Pinpoint the cell where the given text exists, returning its (x, y) midpoint coordinate. 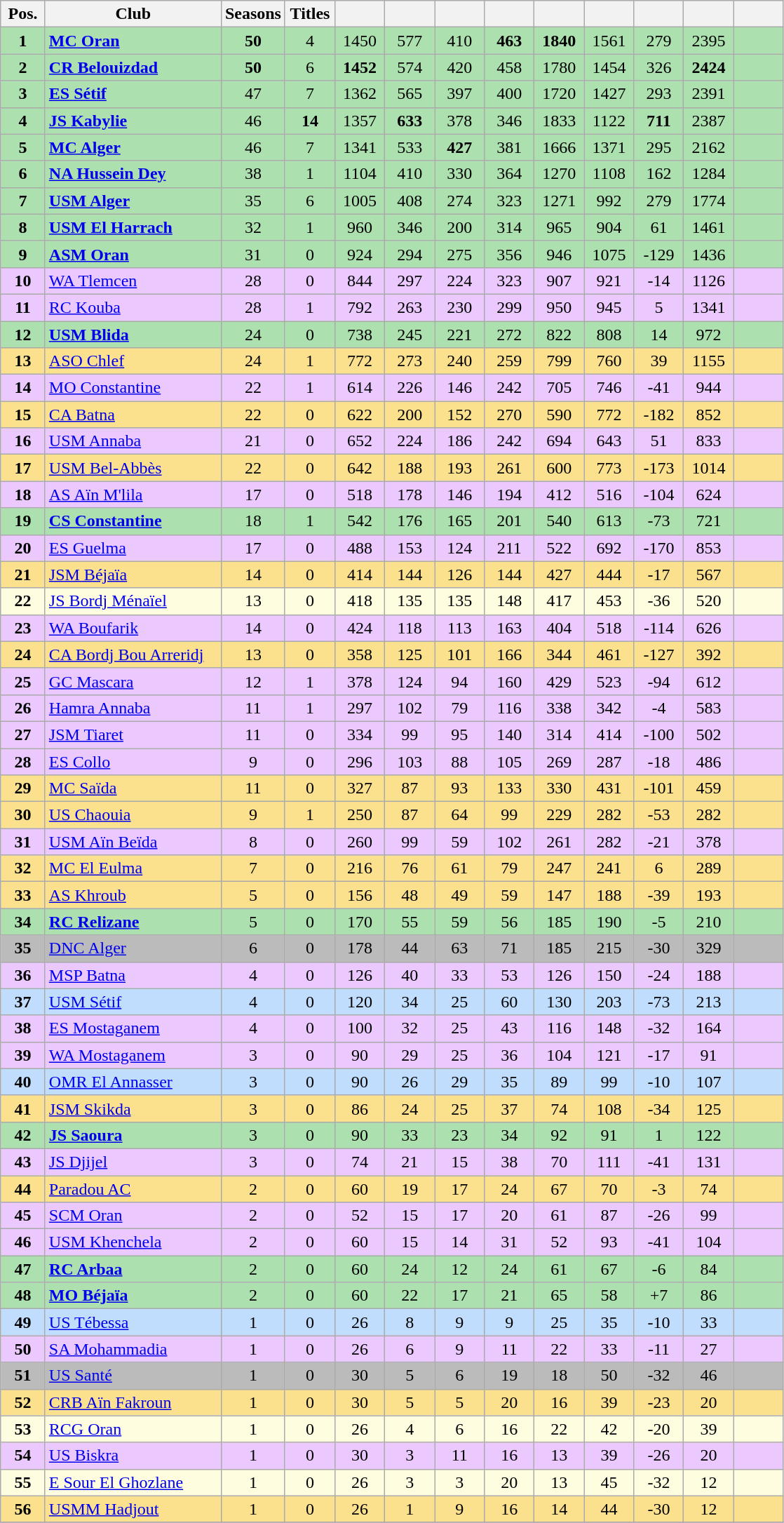
344 (560, 655)
89 (560, 1082)
201 (509, 521)
577 (410, 41)
458 (509, 67)
293 (659, 94)
245 (410, 335)
USM El Harrach (133, 227)
ASM Oran (133, 254)
163 (509, 628)
-129 (659, 254)
USMM Hadjout (133, 1509)
289 (708, 868)
412 (560, 495)
334 (360, 734)
111 (609, 1162)
-36 (659, 601)
103 (410, 761)
1126 (708, 281)
213 (708, 1002)
1427 (609, 94)
852 (708, 415)
JSM Béjaïa (133, 575)
418 (360, 601)
1780 (560, 67)
1271 (560, 201)
-127 (659, 655)
SA Mohammadia (133, 1349)
-14 (659, 281)
263 (410, 307)
118 (410, 628)
1436 (708, 254)
76 (410, 868)
194 (509, 495)
274 (460, 201)
486 (708, 761)
1450 (360, 41)
AS Khroub (133, 895)
215 (609, 948)
WA Boufarik (133, 628)
130 (560, 1002)
CR Belouizdad (133, 67)
107 (708, 1082)
461 (609, 655)
567 (708, 575)
1833 (560, 121)
JS Bordj Ménaïel (133, 601)
721 (708, 521)
-39 (659, 895)
327 (360, 789)
120 (360, 1002)
2162 (708, 147)
-23 (659, 1402)
2391 (708, 94)
-182 (659, 415)
853 (708, 548)
773 (609, 468)
122 (708, 1135)
JS Saoura (133, 1135)
CRB Aïn Fakroun (133, 1402)
RC Kouba (133, 307)
356 (509, 254)
54 (23, 1456)
147 (560, 895)
516 (609, 495)
463 (509, 41)
MC Oran (133, 41)
381 (509, 147)
-173 (659, 468)
502 (708, 734)
643 (609, 441)
131 (708, 1162)
170 (360, 922)
612 (708, 681)
USM Bel-Abbès (133, 468)
459 (708, 789)
203 (609, 1002)
431 (609, 789)
JSM Tiaret (133, 734)
WA Tlemcen (133, 281)
Seasons (252, 14)
453 (609, 601)
ES Sétif (133, 94)
270 (509, 415)
140 (509, 734)
CS Constantine (133, 521)
329 (708, 948)
211 (509, 548)
USM Aïn Beïda (133, 842)
-18 (659, 761)
AS Aïn M'lila (133, 495)
MC Saïda (133, 789)
88 (460, 761)
338 (560, 708)
RC Arbaa (133, 1269)
DNC Alger (133, 948)
1270 (560, 174)
153 (410, 548)
694 (560, 441)
84 (708, 1269)
273 (410, 361)
-34 (659, 1108)
NA Hussein Dey (133, 174)
OMR El Annasser (133, 1082)
1840 (560, 41)
946 (560, 254)
ES Collo (133, 761)
-104 (659, 495)
65 (560, 1296)
1774 (708, 201)
1720 (560, 94)
1155 (708, 361)
613 (609, 521)
624 (708, 495)
364 (509, 174)
540 (560, 521)
USM Alger (133, 201)
574 (410, 67)
2424 (708, 67)
705 (560, 388)
121 (609, 1055)
Paradou AC (133, 1189)
711 (659, 121)
1666 (560, 147)
1452 (360, 67)
622 (360, 415)
738 (360, 335)
1284 (708, 174)
240 (460, 361)
100 (360, 1028)
Hamra Annaba (133, 708)
GC Mascara (133, 681)
844 (360, 281)
MC El Eulma (133, 868)
1362 (360, 94)
USM Annaba (133, 441)
94 (460, 681)
JS Kabylie (133, 121)
64 (460, 815)
E Sour El Ghozlane (133, 1482)
MSP Batna (133, 975)
259 (509, 361)
MO Béjaïa (133, 1296)
600 (560, 468)
164 (708, 1028)
260 (360, 842)
1104 (360, 174)
210 (708, 922)
1454 (609, 67)
JS Djijel (133, 1162)
ASO Chlef (133, 361)
614 (360, 388)
SCM Oran (133, 1216)
904 (609, 227)
162 (659, 174)
272 (509, 335)
+7 (659, 1296)
792 (360, 307)
1108 (609, 174)
420 (460, 67)
295 (659, 147)
US Santé (133, 1376)
USM Sétif (133, 1002)
299 (509, 307)
95 (460, 734)
972 (708, 335)
113 (460, 628)
247 (560, 868)
-4 (659, 708)
105 (509, 761)
400 (509, 94)
MO Constantine (133, 388)
CA Batna (133, 415)
652 (360, 441)
1371 (609, 147)
229 (560, 815)
92 (560, 1135)
799 (560, 361)
1122 (609, 121)
833 (708, 441)
63 (460, 948)
408 (410, 201)
358 (360, 655)
-11 (659, 1349)
-24 (659, 975)
522 (560, 548)
1461 (708, 227)
444 (609, 575)
10 (23, 281)
533 (410, 147)
583 (708, 708)
241 (609, 868)
-94 (659, 681)
924 (360, 254)
392 (708, 655)
397 (460, 94)
945 (609, 307)
250 (360, 815)
808 (609, 335)
565 (410, 94)
296 (360, 761)
152 (460, 415)
-100 (659, 734)
US Chaouia (133, 815)
520 (708, 601)
488 (360, 548)
326 (659, 67)
944 (708, 388)
287 (609, 761)
2387 (708, 121)
226 (410, 388)
-3 (659, 1189)
WA Mostaganem (133, 1055)
633 (410, 121)
269 (560, 761)
424 (360, 628)
US Biskra (133, 1456)
523 (609, 681)
-20 (659, 1429)
Club (133, 14)
Titles (310, 14)
58 (609, 1296)
822 (560, 335)
RC Relizane (133, 922)
1357 (360, 121)
2395 (708, 41)
230 (460, 307)
-5 (659, 922)
RCG Oran (133, 1429)
216 (360, 868)
41 (23, 1108)
176 (410, 521)
ES Guelma (133, 548)
166 (509, 655)
992 (609, 201)
429 (560, 681)
342 (609, 708)
186 (460, 441)
190 (609, 922)
MC Alger (133, 147)
642 (360, 468)
760 (609, 361)
CA Bordj Bou Arreridj (133, 655)
221 (460, 335)
626 (708, 628)
101 (460, 655)
1075 (609, 254)
156 (360, 895)
71 (509, 948)
542 (360, 521)
275 (460, 254)
417 (560, 601)
294 (410, 254)
USM Khenchela (133, 1242)
921 (609, 281)
Pos. (23, 14)
165 (460, 521)
-114 (659, 628)
1561 (609, 41)
960 (360, 227)
590 (560, 415)
JSM Skikda (133, 1108)
133 (509, 789)
150 (609, 975)
746 (609, 388)
1005 (360, 201)
-101 (659, 789)
907 (560, 281)
108 (609, 1108)
US Tébessa (133, 1322)
965 (560, 227)
692 (609, 548)
950 (560, 307)
1014 (708, 468)
-53 (659, 815)
USM Blida (133, 335)
160 (509, 681)
-170 (659, 548)
-21 (659, 842)
404 (560, 628)
-6 (659, 1269)
ES Mostaganem (133, 1028)
